Detect which cell encompasses the target text, then output its [x, y] center coordinate. 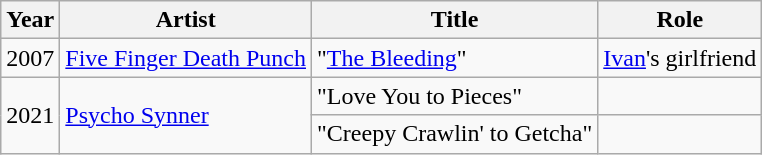
Ivan's girlfriend [680, 58]
Five Finger Death Punch [186, 58]
"The Bleeding" [455, 58]
Role [680, 20]
Artist [186, 20]
2007 [30, 58]
2021 [30, 115]
"Creepy Crawlin' to Getcha" [455, 134]
Title [455, 20]
"Love You to Pieces" [455, 96]
Psycho Synner [186, 115]
Year [30, 20]
